Find where the given text appears and provide that cell's center as (x, y) coordinate. 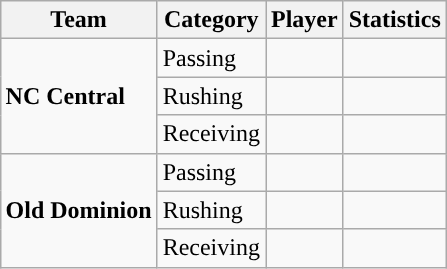
Player (305, 20)
Team (78, 20)
Category (211, 20)
NC Central (78, 96)
Statistics (394, 20)
Old Dominion (78, 210)
